Pinpoint the cell where the given text exists, returning its [x, y] midpoint coordinate. 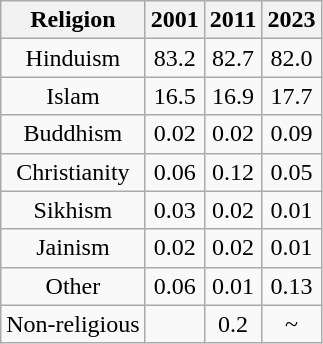
2011 [233, 20]
0.13 [292, 286]
16.5 [174, 96]
Buddhism [73, 134]
17.7 [292, 96]
2001 [174, 20]
Islam [73, 96]
Christianity [73, 172]
Religion [73, 20]
Sikhism [73, 210]
0.2 [233, 324]
82.7 [233, 58]
0.12 [233, 172]
2023 [292, 20]
82.0 [292, 58]
16.9 [233, 96]
~ [292, 324]
0.09 [292, 134]
0.05 [292, 172]
Non-religious [73, 324]
Jainism [73, 248]
Other [73, 286]
0.03 [174, 210]
83.2 [174, 58]
Hinduism [73, 58]
